Capture the cell that displays the provided text and extract its (x, y) central coordinate. 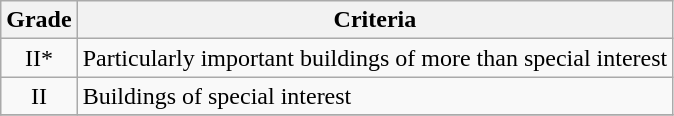
II (39, 96)
Buildings of special interest (375, 96)
Criteria (375, 20)
Grade (39, 20)
II* (39, 58)
Particularly important buildings of more than special interest (375, 58)
